Determine the (x, y) coordinate at the center of the cell enclosing the given text.  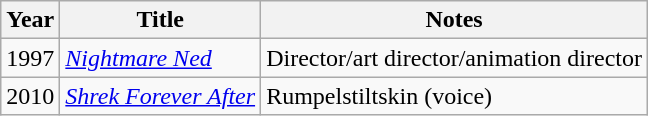
Nightmare Ned (160, 58)
Notes (454, 20)
2010 (30, 96)
Year (30, 20)
1997 (30, 58)
Title (160, 20)
Rumpelstiltskin (voice) (454, 96)
Shrek Forever After (160, 96)
Director/art director/animation director (454, 58)
